Return the [X, Y] coordinate for the center point of the cell that contains the specified text.  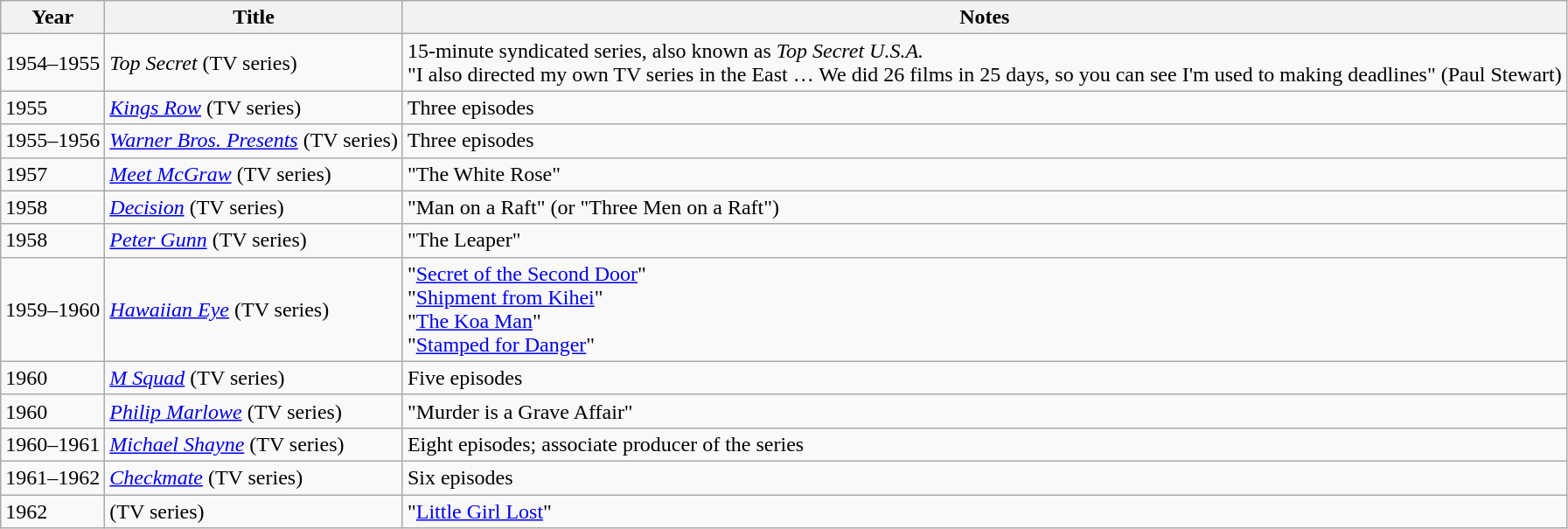
1954–1955 [52, 63]
Peter Gunn (TV series) [254, 240]
Decision (TV series) [254, 207]
1962 [52, 512]
"The White Rose" [985, 174]
Eight episodes; associate producer of the series [985, 444]
"Little Girl Lost" [985, 512]
(TV series) [254, 512]
Year [52, 17]
Title [254, 17]
1959–1960 [52, 310]
1955–1956 [52, 141]
Philip Marlowe (TV series) [254, 411]
Checkmate (TV series) [254, 477]
Five episodes [985, 378]
Top Secret (TV series) [254, 63]
Warner Bros. Presents (TV series) [254, 141]
Meet McGraw (TV series) [254, 174]
Six episodes [985, 477]
M Squad (TV series) [254, 378]
1957 [52, 174]
1960–1961 [52, 444]
Michael Shayne (TV series) [254, 444]
Notes [985, 17]
1961–1962 [52, 477]
1955 [52, 108]
Hawaiian Eye (TV series) [254, 310]
"Man on a Raft" (or "Three Men on a Raft") [985, 207]
"The Leaper" [985, 240]
"Murder is a Grave Affair" [985, 411]
"Secret of the Second Door""Shipment from Kihei""The Koa Man""Stamped for Danger" [985, 310]
Kings Row (TV series) [254, 108]
